Provide the [x, y] coordinate of the cell's center where the given text is located.  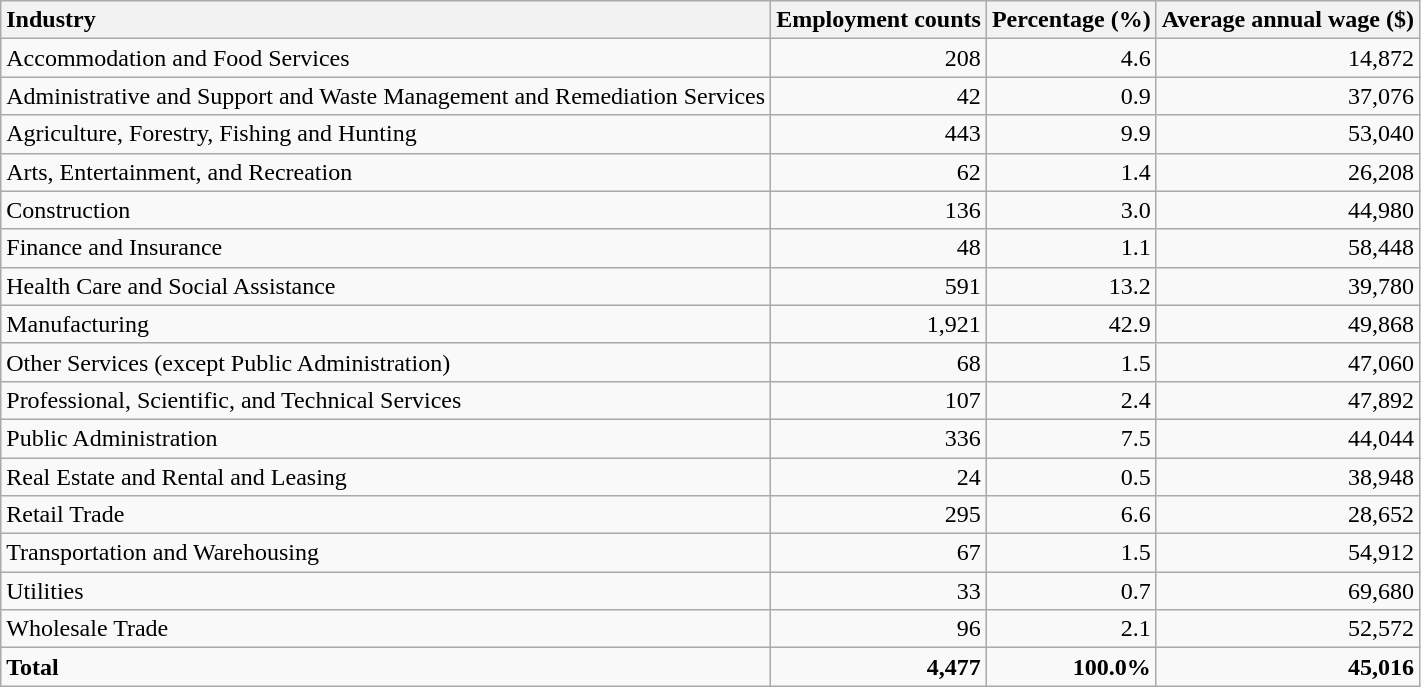
69,680 [1288, 591]
1.4 [1071, 172]
Percentage (%) [1071, 20]
3.0 [1071, 210]
58,448 [1288, 248]
45,016 [1288, 667]
Average annual wage ($) [1288, 20]
7.5 [1071, 438]
2.1 [1071, 629]
Agriculture, Forestry, Fishing and Hunting [386, 134]
295 [879, 515]
26,208 [1288, 172]
44,980 [1288, 210]
54,912 [1288, 553]
48 [879, 248]
4,477 [879, 667]
Public Administration [386, 438]
Accommodation and Food Services [386, 58]
Health Care and Social Assistance [386, 286]
0.5 [1071, 477]
Employment counts [879, 20]
52,572 [1288, 629]
Finance and Insurance [386, 248]
Transportation and Warehousing [386, 553]
9.9 [1071, 134]
68 [879, 362]
96 [879, 629]
47,060 [1288, 362]
24 [879, 477]
336 [879, 438]
Construction [386, 210]
591 [879, 286]
0.9 [1071, 96]
1.1 [1071, 248]
Professional, Scientific, and Technical Services [386, 400]
14,872 [1288, 58]
Retail Trade [386, 515]
Arts, Entertainment, and Recreation [386, 172]
37,076 [1288, 96]
39,780 [1288, 286]
Real Estate and Rental and Leasing [386, 477]
44,044 [1288, 438]
62 [879, 172]
208 [879, 58]
2.4 [1071, 400]
Total [386, 667]
443 [879, 134]
33 [879, 591]
13.2 [1071, 286]
1,921 [879, 324]
Manufacturing [386, 324]
Utilities [386, 591]
38,948 [1288, 477]
Industry [386, 20]
0.7 [1071, 591]
53,040 [1288, 134]
6.6 [1071, 515]
42.9 [1071, 324]
Other Services (except Public Administration) [386, 362]
Wholesale Trade [386, 629]
4.6 [1071, 58]
Administrative and Support and Waste Management and Remediation Services [386, 96]
67 [879, 553]
136 [879, 210]
100.0% [1071, 667]
47,892 [1288, 400]
28,652 [1288, 515]
42 [879, 96]
107 [879, 400]
49,868 [1288, 324]
